Detect which cell encompasses the target text, then output its [x, y] center coordinate. 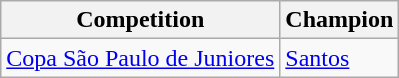
Copa São Paulo de Juniores [140, 58]
Santos [340, 58]
Competition [140, 20]
Champion [340, 20]
